Determine the [X, Y] coordinate at the center of the cell enclosing the given text.  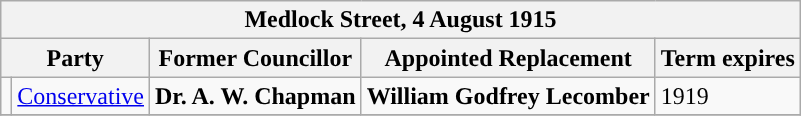
1919 [728, 96]
Party [76, 58]
Term expires [728, 58]
Dr. A. W. Chapman [256, 96]
Medlock Street, 4 August 1915 [401, 20]
William Godfrey Lecomber [508, 96]
Former Councillor [256, 58]
Appointed Replacement [508, 58]
Conservative [81, 96]
